From the cell containing the given text, extract its center point as (X, Y) coordinate. 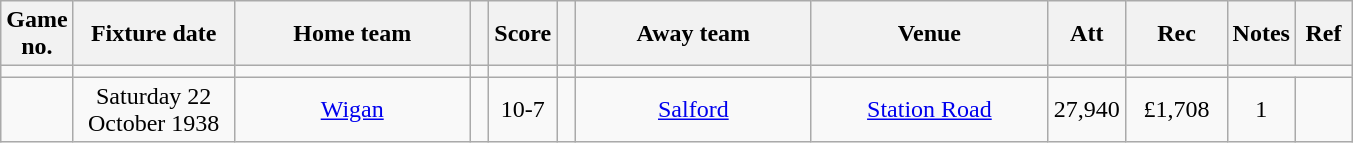
Station Road (929, 110)
Wigan (352, 110)
Salford (693, 110)
Rec (1176, 34)
1 (1261, 110)
27,940 (1086, 110)
Ref (1323, 34)
Venue (929, 34)
Saturday 22 October 1938 (154, 110)
Home team (352, 34)
Att (1086, 34)
£1,708 (1176, 110)
Fixture date (154, 34)
Notes (1261, 34)
Away team (693, 34)
Score (523, 34)
10-7 (523, 110)
Game no. (37, 34)
